Search for the cell housing the specified text and yield its (x, y) center coordinate. 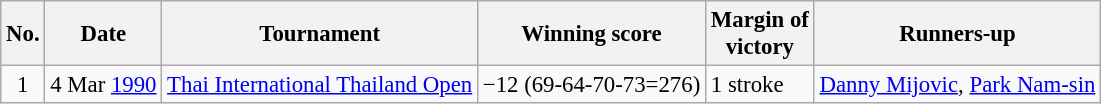
1 stroke (760, 85)
Tournament (320, 34)
Margin of victory (760, 34)
No. (23, 34)
Winning score (592, 34)
1 (23, 85)
4 Mar 1990 (104, 85)
Thai International Thailand Open (320, 85)
Runners-up (957, 34)
Danny Mijovic, Park Nam-sin (957, 85)
−12 (69-64-70-73=276) (592, 85)
Date (104, 34)
